Search for the cell housing the specified text and yield its (X, Y) center coordinate. 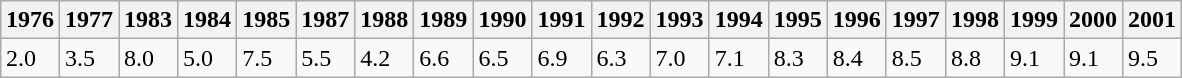
1977 (88, 20)
1988 (384, 20)
5.5 (326, 58)
1983 (148, 20)
1990 (502, 20)
6.9 (562, 58)
1989 (444, 20)
1994 (738, 20)
1987 (326, 20)
2000 (1094, 20)
6.5 (502, 58)
2001 (1152, 20)
7.5 (266, 58)
8.3 (798, 58)
1976 (30, 20)
1992 (620, 20)
1991 (562, 20)
8.8 (974, 58)
1985 (266, 20)
4.2 (384, 58)
6.3 (620, 58)
1995 (798, 20)
7.1 (738, 58)
1996 (856, 20)
8.0 (148, 58)
1999 (1034, 20)
6.6 (444, 58)
3.5 (88, 58)
7.0 (680, 58)
1984 (208, 20)
5.0 (208, 58)
8.5 (916, 58)
1997 (916, 20)
9.5 (1152, 58)
1998 (974, 20)
8.4 (856, 58)
2.0 (30, 58)
1993 (680, 20)
